Return the [X, Y] coordinate for the center point of the cell that contains the specified text.  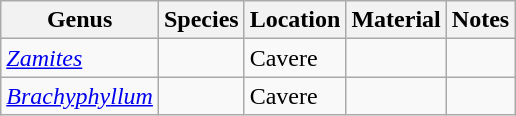
Zamites [80, 58]
Brachyphyllum [80, 96]
Genus [80, 20]
Species [201, 20]
Material [396, 20]
Notes [480, 20]
Location [295, 20]
